Identify which cell holds the provided text, then report its [X, Y] central coordinate. 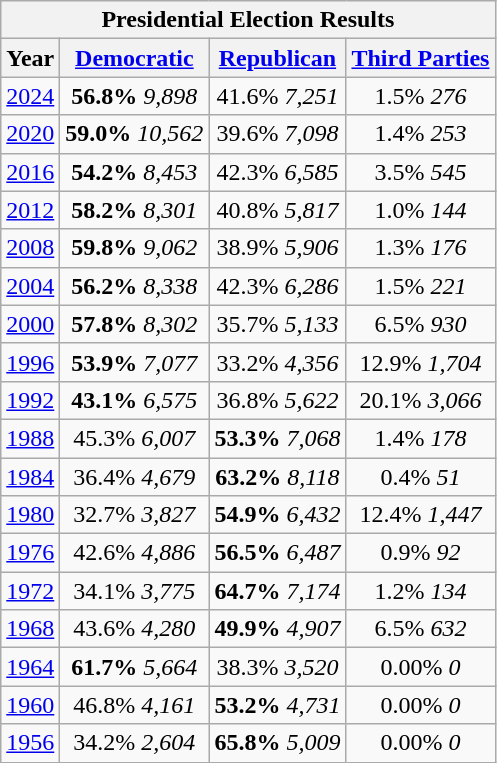
1.4% 253 [420, 134]
1964 [30, 667]
42.3% 6,585 [278, 172]
54.9% 6,432 [278, 515]
42.6% 4,886 [134, 553]
40.8% 5,817 [278, 210]
34.2% 2,604 [134, 743]
Year [30, 58]
38.9% 5,906 [278, 248]
59.8% 9,062 [134, 248]
1988 [30, 438]
1.0% 144 [420, 210]
53.3% 7,068 [278, 438]
1976 [30, 553]
2016 [30, 172]
1.5% 276 [420, 96]
49.9% 4,907 [278, 629]
1.5% 221 [420, 286]
1996 [30, 362]
1984 [30, 477]
58.2% 8,301 [134, 210]
2024 [30, 96]
53.2% 4,731 [278, 705]
1980 [30, 515]
39.6% 7,098 [278, 134]
1.3% 176 [420, 248]
0.9% 92 [420, 553]
2012 [30, 210]
63.2% 8,118 [278, 477]
33.2% 4,356 [278, 362]
65.8% 5,009 [278, 743]
6.5% 632 [420, 629]
36.4% 4,679 [134, 477]
56.8% 9,898 [134, 96]
43.1% 6,575 [134, 400]
56.2% 8,338 [134, 286]
54.2% 8,453 [134, 172]
12.4% 1,447 [420, 515]
53.9% 7,077 [134, 362]
32.7% 3,827 [134, 515]
64.7% 7,174 [278, 591]
12.9% 1,704 [420, 362]
61.7% 5,664 [134, 667]
2004 [30, 286]
38.3% 3,520 [278, 667]
43.6% 4,280 [134, 629]
2020 [30, 134]
Democratic [134, 58]
1956 [30, 743]
6.5% 930 [420, 324]
1972 [30, 591]
56.5% 6,487 [278, 553]
42.3% 6,286 [278, 286]
46.8% 4,161 [134, 705]
35.7% 5,133 [278, 324]
1.2% 134 [420, 591]
45.3% 6,007 [134, 438]
41.6% 7,251 [278, 96]
20.1% 3,066 [420, 400]
1992 [30, 400]
0.4% 51 [420, 477]
36.8% 5,622 [278, 400]
1.4% 178 [420, 438]
57.8% 8,302 [134, 324]
Third Parties [420, 58]
Republican [278, 58]
3.5% 545 [420, 172]
2000 [30, 324]
Presidential Election Results [248, 20]
1960 [30, 705]
2008 [30, 248]
1968 [30, 629]
59.0% 10,562 [134, 134]
34.1% 3,775 [134, 591]
